Return the (x, y) coordinate for the center point of the cell that contains the specified text.  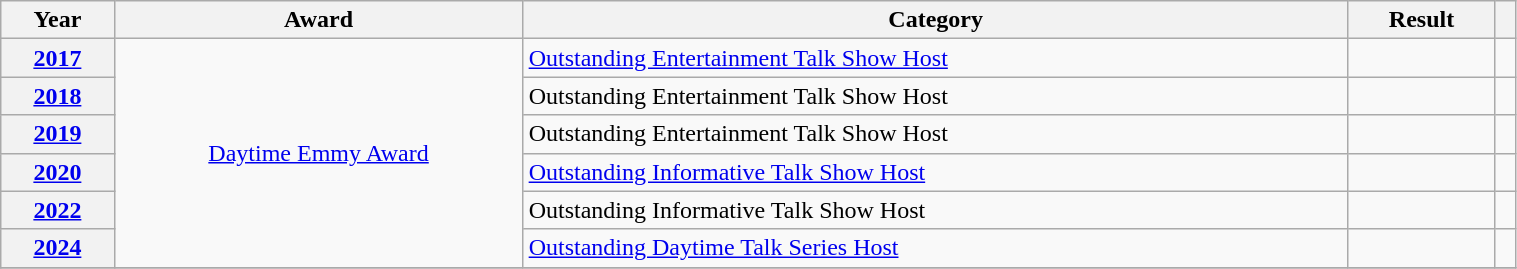
2019 (58, 134)
2024 (58, 248)
Outstanding Daytime Talk Series Host (936, 248)
2017 (58, 58)
Year (58, 20)
2020 (58, 172)
Award (318, 20)
Category (936, 20)
2022 (58, 210)
2018 (58, 96)
Result (1422, 20)
Daytime Emmy Award (318, 153)
